Detect which cell encompasses the target text, then output its [X, Y] center coordinate. 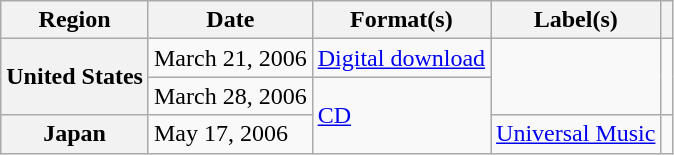
Format(s) [401, 20]
United States [75, 77]
Region [75, 20]
Label(s) [576, 20]
CD [401, 115]
March 21, 2006 [230, 58]
Japan [75, 134]
March 28, 2006 [230, 96]
Universal Music [576, 134]
May 17, 2006 [230, 134]
Digital download [401, 58]
Date [230, 20]
